Pinpoint the cell where the given text exists, returning its (x, y) midpoint coordinate. 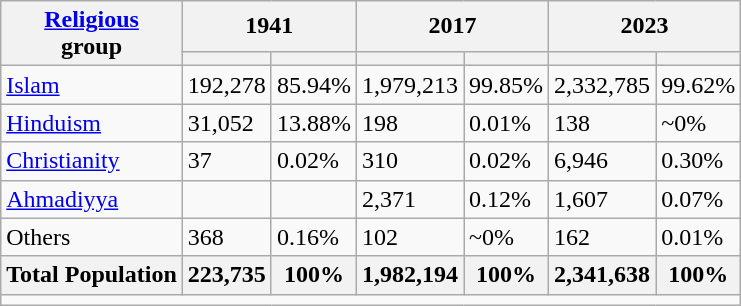
Islam (92, 85)
162 (602, 237)
2,341,638 (602, 275)
13.88% (314, 123)
102 (410, 237)
1,982,194 (410, 275)
0.07% (698, 199)
138 (602, 123)
Ahmadiyya (92, 199)
198 (410, 123)
1,607 (602, 199)
2,371 (410, 199)
2023 (645, 26)
99.85% (506, 85)
Christianity (92, 161)
310 (410, 161)
192,278 (226, 85)
0.12% (506, 199)
223,735 (226, 275)
Others (92, 237)
2,332,785 (602, 85)
0.16% (314, 237)
1941 (269, 26)
2017 (452, 26)
Hinduism (92, 123)
1,979,213 (410, 85)
0.30% (698, 161)
31,052 (226, 123)
Total Population (92, 275)
85.94% (314, 85)
6,946 (602, 161)
368 (226, 237)
99.62% (698, 85)
Religiousgroup (92, 34)
37 (226, 161)
